Determine the [x, y] coordinate at the center of the cell enclosing the given text.  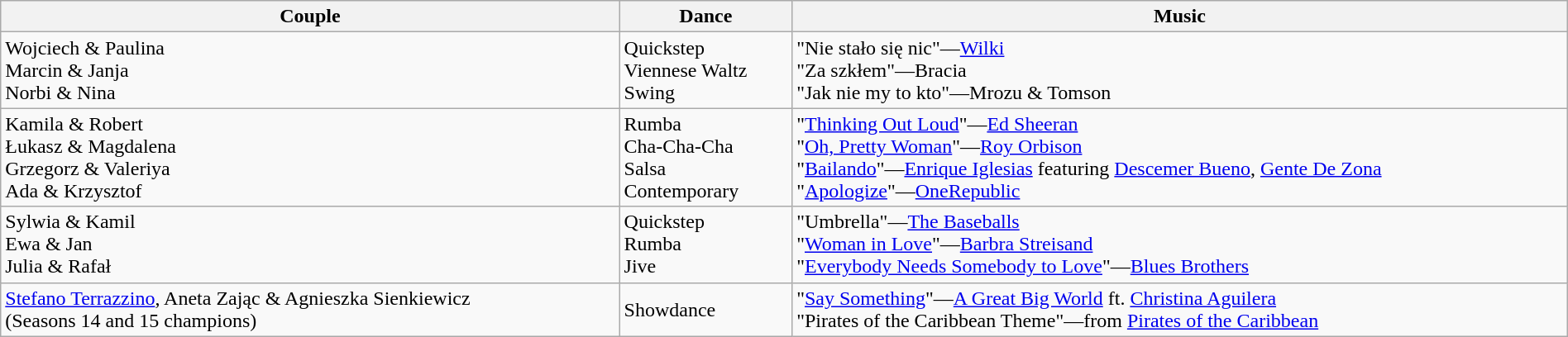
Kamila & RobertŁukasz & MagdalenaGrzegorz & ValeriyaAda & Krzysztof [310, 157]
Showdance [706, 309]
Stefano Terrazzino, Aneta Zając & Agnieszka Sienkiewicz (Seasons 14 and 15 champions) [310, 309]
"Say Something"—A Great Big World ft. Christina Aguilera"Pirates of the Caribbean Theme"—from Pirates of the Caribbean [1180, 309]
Couple [310, 17]
Dance [706, 17]
"Umbrella"—The Baseballs"Woman in Love"—Barbra Streisand"Everybody Needs Somebody to Love"—Blues Brothers [1180, 244]
RumbaCha-Cha-ChaSalsaContemporary [706, 157]
Music [1180, 17]
Sylwia & KamilEwa & JanJulia & Rafał [310, 244]
QuickstepRumbaJive [706, 244]
Wojciech & PaulinaMarcin & JanjaNorbi & Nina [310, 70]
"Nie stało się nic"—Wilki"Za szkłem"—Bracia"Jak nie my to kto"—Mrozu & Tomson [1180, 70]
QuickstepViennese WaltzSwing [706, 70]
